Locate the cell with the specified text and output its (x, y) center coordinate. 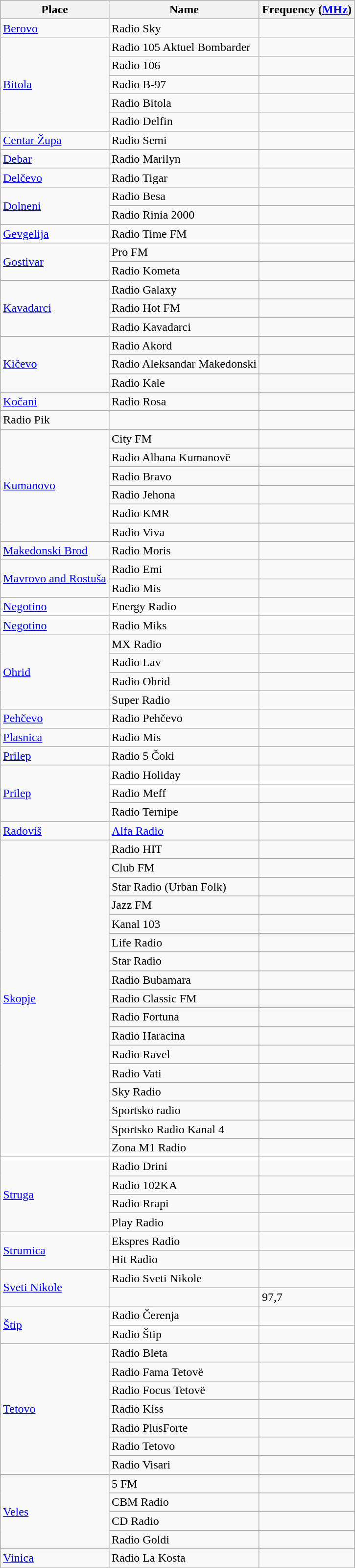
Kočani (55, 401)
Berovo (55, 28)
Radio Drini (184, 1167)
Radio Ternipe (184, 812)
Radio Tetovo (184, 1446)
Radio Time FM (184, 234)
Radio Haracina (184, 1036)
Strumica (55, 1250)
Jazz FM (184, 905)
Sportsko radio (184, 1110)
Ohrid (55, 672)
Radio Albana Kumanovë (184, 457)
Radio Kale (184, 383)
Radio Tigar (184, 177)
Radio Hot FM (184, 308)
Radio Bitola (184, 103)
Radio Semi (184, 140)
Radio Holiday (184, 774)
Sportsko Radio Kanal 4 (184, 1129)
Radio Kavadarci (184, 327)
Radio Moris (184, 551)
Radio Viva (184, 532)
Radio Focus Tetovë (184, 1390)
Radio PlusForte (184, 1428)
Gostivar (55, 262)
Radio Besa (184, 196)
Struga (55, 1195)
Energy Radio (184, 607)
Radio Jehona (184, 495)
City FM (184, 439)
Hit Radio (184, 1260)
Pro FM (184, 252)
Radio 106 (184, 66)
Radio Marilyn (184, 159)
Star Radio (Urban Folk) (184, 887)
Radio Pik (55, 420)
CD Radio (184, 1521)
Radio Ohrid (184, 681)
Sveti Nikole (55, 1288)
Radio Fortuna (184, 1017)
MX Radio (184, 644)
Play Radio (184, 1222)
Radio Rosa (184, 401)
Radio Lav (184, 663)
Radio Goldi (184, 1540)
Dolneni (55, 205)
Plasnica (55, 737)
CBM Radio (184, 1502)
Radio Miks (184, 625)
Veles (55, 1512)
Radio HIT (184, 849)
Radio Kiss (184, 1409)
Sky Radio (184, 1092)
Place (55, 10)
Radio 102KA (184, 1185)
97,7 (307, 1297)
Radio B-97 (184, 84)
Radio Aleksandar Makedonski (184, 364)
Radio Štip (184, 1334)
Radio Bleta (184, 1353)
Radio 5 Čoki (184, 756)
Radio Sky (184, 28)
Radio KMR (184, 513)
Radio Classic FM (184, 998)
Radio Bubamara (184, 980)
Radio Kometa (184, 271)
Debar (55, 159)
Delčevo (55, 177)
Mavrovo and Rostuša (55, 579)
Makedonski Brod (55, 551)
Radio Rinia 2000 (184, 215)
Radio La Kosta (184, 1558)
5 FM (184, 1484)
Radio Delfin (184, 122)
Kavadarci (55, 308)
Bitola (55, 84)
Radio Čerenja (184, 1316)
Kičevo (55, 364)
Super Radio (184, 700)
Radio Sveti Nikole (184, 1278)
Life Radio (184, 943)
Radio Ravel (184, 1054)
Radio Rrapi (184, 1204)
Radio 105 Aktuel Bombarder (184, 47)
Skopje (55, 999)
Club FM (184, 868)
Pehčevo (55, 719)
Radio Visari (184, 1465)
Radio Akord (184, 346)
Radio Pehčevo (184, 719)
Centar Župa (55, 140)
Radio Meff (184, 793)
Name (184, 10)
Frequency (MHz) (307, 10)
Kanal 103 (184, 924)
Tetovo (55, 1409)
Radio Fama Tetovë (184, 1371)
Radio Galaxy (184, 290)
Gevgelija (55, 234)
Radio Vati (184, 1073)
Radio Emi (184, 570)
Štip (55, 1325)
Star Radio (184, 961)
Radoviš (55, 831)
Kumanovo (55, 485)
Radio Bravo (184, 476)
Alfa Radio (184, 831)
Ekspres Radio (184, 1241)
Zona M1 Radio (184, 1148)
Vinica (55, 1558)
